Detect which cell encompasses the target text, then output its [x, y] center coordinate. 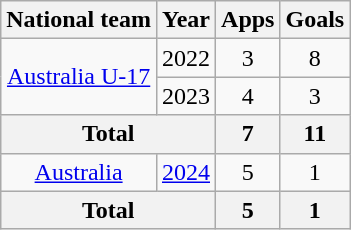
4 [248, 96]
Apps [248, 20]
2024 [186, 172]
Goals [315, 20]
Australia U-17 [79, 77]
11 [315, 134]
2023 [186, 96]
National team [79, 20]
7 [248, 134]
Australia [79, 172]
Year [186, 20]
8 [315, 58]
2022 [186, 58]
